Scan for the cell matching the given text and deliver its (x, y) coordinate at center. 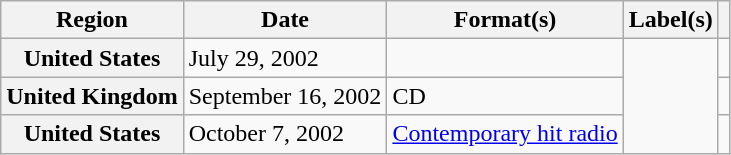
Region (92, 20)
Date (285, 20)
CD (505, 96)
Contemporary hit radio (505, 134)
July 29, 2002 (285, 58)
October 7, 2002 (285, 134)
September 16, 2002 (285, 96)
United Kingdom (92, 96)
Format(s) (505, 20)
Label(s) (670, 20)
